Provide the (X, Y) coordinate of the cell's center where the given text is located.  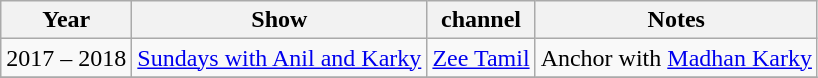
Show (280, 20)
channel (481, 20)
Sundays with Anil and Karky (280, 58)
Zee Tamil (481, 58)
Notes (676, 20)
Year (66, 20)
2017 – 2018 (66, 58)
Anchor with Madhan Karky (676, 58)
